Return (x, y) of the center of cell containing provided text 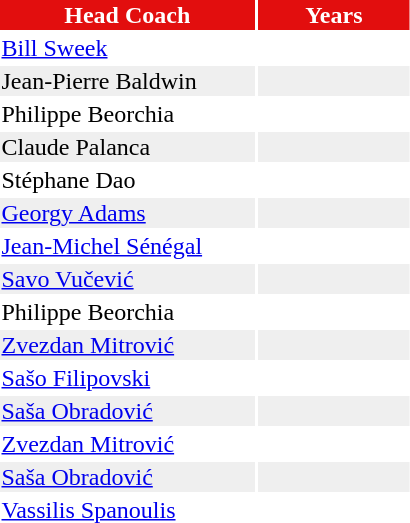
Years (334, 15)
Jean-Pierre Baldwin (127, 81)
Georgy Adams (127, 213)
Head Coach (127, 15)
Claude Palanca (127, 147)
Stéphane Dao (127, 180)
Jean-Michel Sénégal (127, 246)
Savo Vučević (127, 279)
Bill Sweek (127, 48)
Sašo Filipovski (127, 378)
